Capture the cell that displays the provided text and extract its [X, Y] central coordinate. 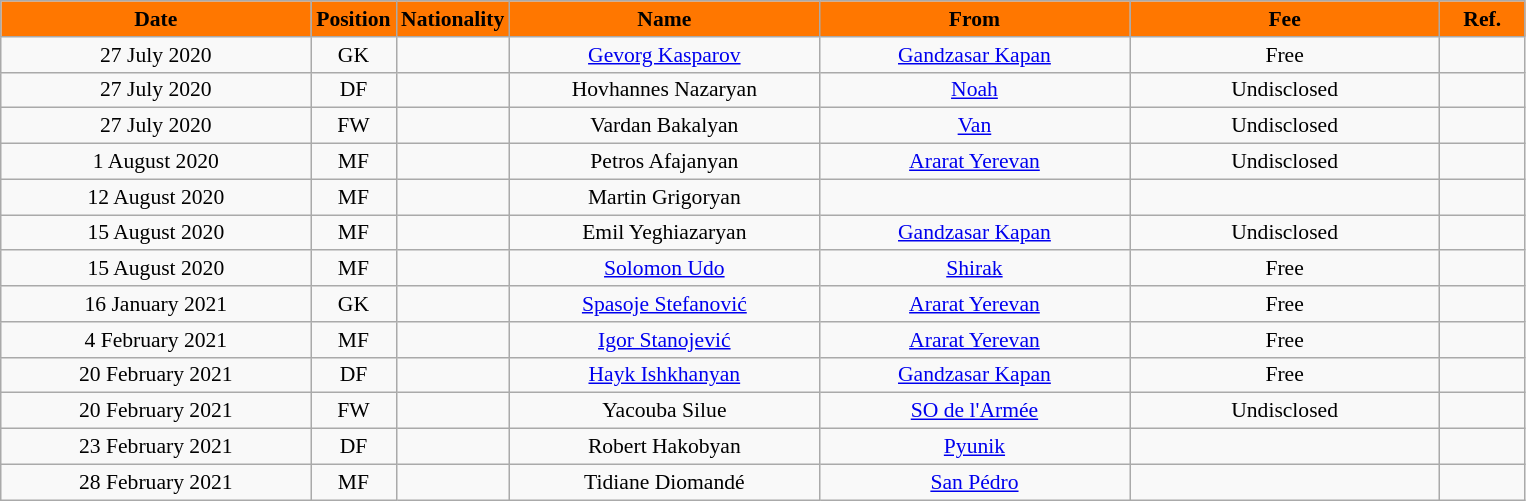
San Pédro [974, 482]
28 February 2021 [156, 482]
Martin Grigoryan [664, 197]
Hayk Ishkhanyan [664, 375]
1 August 2020 [156, 162]
12 August 2020 [156, 197]
Yacouba Silue [664, 411]
Date [156, 19]
Robert Hakobyan [664, 447]
Hovhannes Nazaryan [664, 90]
SO de l'Armée [974, 411]
23 February 2021 [156, 447]
Noah [974, 90]
Solomon Udo [664, 269]
Van [974, 126]
4 February 2021 [156, 340]
Fee [1285, 19]
Ref. [1482, 19]
Position [354, 19]
Vardan Bakalyan [664, 126]
Nationality [452, 19]
Emil Yeghiazaryan [664, 233]
16 January 2021 [156, 304]
Igor Stanojević [664, 340]
Pyunik [974, 447]
Tidiane Diomandé [664, 482]
Name [664, 19]
Shirak [974, 269]
Spasoje Stefanović [664, 304]
From [974, 19]
Petros Afajanyan [664, 162]
Gevorg Kasparov [664, 55]
